Search for the cell housing the specified text and yield its (X, Y) center coordinate. 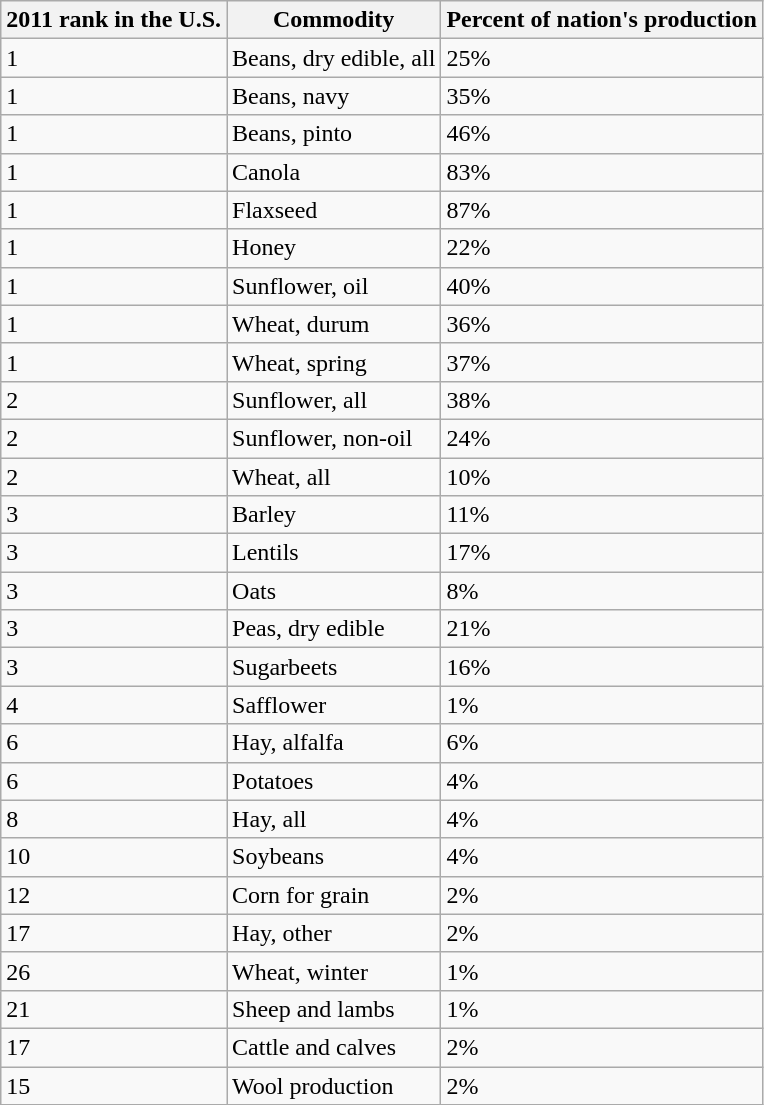
46% (602, 134)
Sunflower, oil (334, 286)
15 (114, 1085)
2011 rank in the U.S. (114, 20)
Beans, dry edible, all (334, 58)
36% (602, 324)
Wheat, winter (334, 971)
17% (602, 553)
10% (602, 477)
Sugarbeets (334, 667)
8% (602, 591)
Sheep and lambs (334, 1009)
Cattle and calves (334, 1047)
Safflower (334, 705)
Wheat, spring (334, 362)
Wool production (334, 1085)
Percent of nation's production (602, 20)
Peas, dry edible (334, 629)
Soybeans (334, 857)
25% (602, 58)
12 (114, 895)
Hay, alfalfa (334, 743)
38% (602, 400)
4 (114, 705)
83% (602, 172)
40% (602, 286)
Oats (334, 591)
8 (114, 819)
24% (602, 438)
35% (602, 96)
16% (602, 667)
Flaxseed (334, 210)
37% (602, 362)
Canola (334, 172)
26 (114, 971)
Sunflower, non-oil (334, 438)
Sunflower, all (334, 400)
Wheat, all (334, 477)
Barley (334, 515)
Beans, pinto (334, 134)
Corn for grain (334, 895)
87% (602, 210)
6% (602, 743)
21% (602, 629)
Hay, all (334, 819)
10 (114, 857)
Potatoes (334, 781)
Honey (334, 248)
Beans, navy (334, 96)
21 (114, 1009)
Commodity (334, 20)
Lentils (334, 553)
Hay, other (334, 933)
11% (602, 515)
Wheat, durum (334, 324)
22% (602, 248)
